Detect which cell encompasses the target text, then output its [x, y] center coordinate. 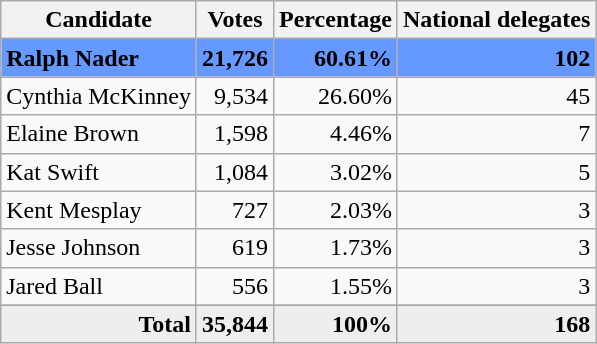
Kat Swift [99, 172]
556 [234, 286]
1.55% [336, 286]
Cynthia McKinney [99, 96]
1,084 [234, 172]
45 [496, 96]
26.60% [336, 96]
National delegates [496, 20]
3.02% [336, 172]
Percentage [336, 20]
35,844 [234, 324]
4.46% [336, 134]
1,598 [234, 134]
Ralph Nader [99, 58]
619 [234, 248]
1.73% [336, 248]
7 [496, 134]
Elaine Brown [99, 134]
102 [496, 58]
Jared Ball [99, 286]
Jesse Johnson [99, 248]
5 [496, 172]
100% [336, 324]
Candidate [99, 20]
9,534 [234, 96]
Votes [234, 20]
2.03% [336, 210]
168 [496, 324]
60.61% [336, 58]
Total [99, 324]
727 [234, 210]
21,726 [234, 58]
Kent Mesplay [99, 210]
